Return (x, y) of the center of cell containing provided text 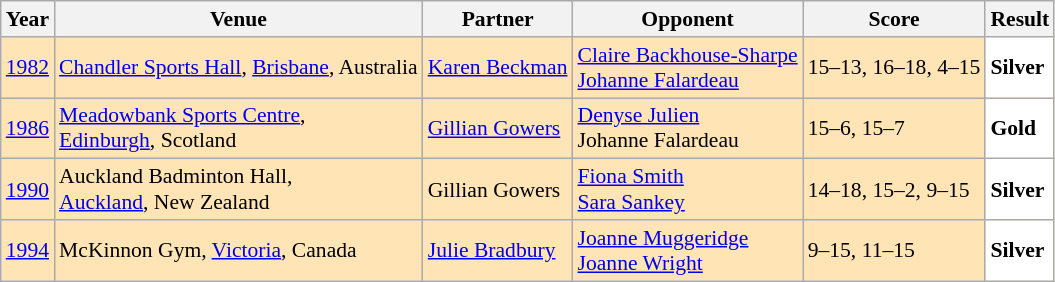
1994 (28, 250)
Gold (1020, 128)
Karen Beckman (498, 68)
Auckland Badminton Hall,Auckland, New Zealand (238, 190)
Score (894, 19)
1982 (28, 68)
McKinnon Gym, Victoria, Canada (238, 250)
1990 (28, 190)
Venue (238, 19)
Opponent (688, 19)
14–18, 15–2, 9–15 (894, 190)
Fiona Smith Sara Sankey (688, 190)
Denyse Julien Johanne Falardeau (688, 128)
Claire Backhouse-Sharpe Johanne Falardeau (688, 68)
15–13, 16–18, 4–15 (894, 68)
Result (1020, 19)
Joanne Muggeridge Joanne Wright (688, 250)
Meadowbank Sports Centre,Edinburgh, Scotland (238, 128)
Chandler Sports Hall, Brisbane, Australia (238, 68)
1986 (28, 128)
Year (28, 19)
15–6, 15–7 (894, 128)
9–15, 11–15 (894, 250)
Partner (498, 19)
Julie Bradbury (498, 250)
